Detect which cell encompasses the target text, then output its (X, Y) center coordinate. 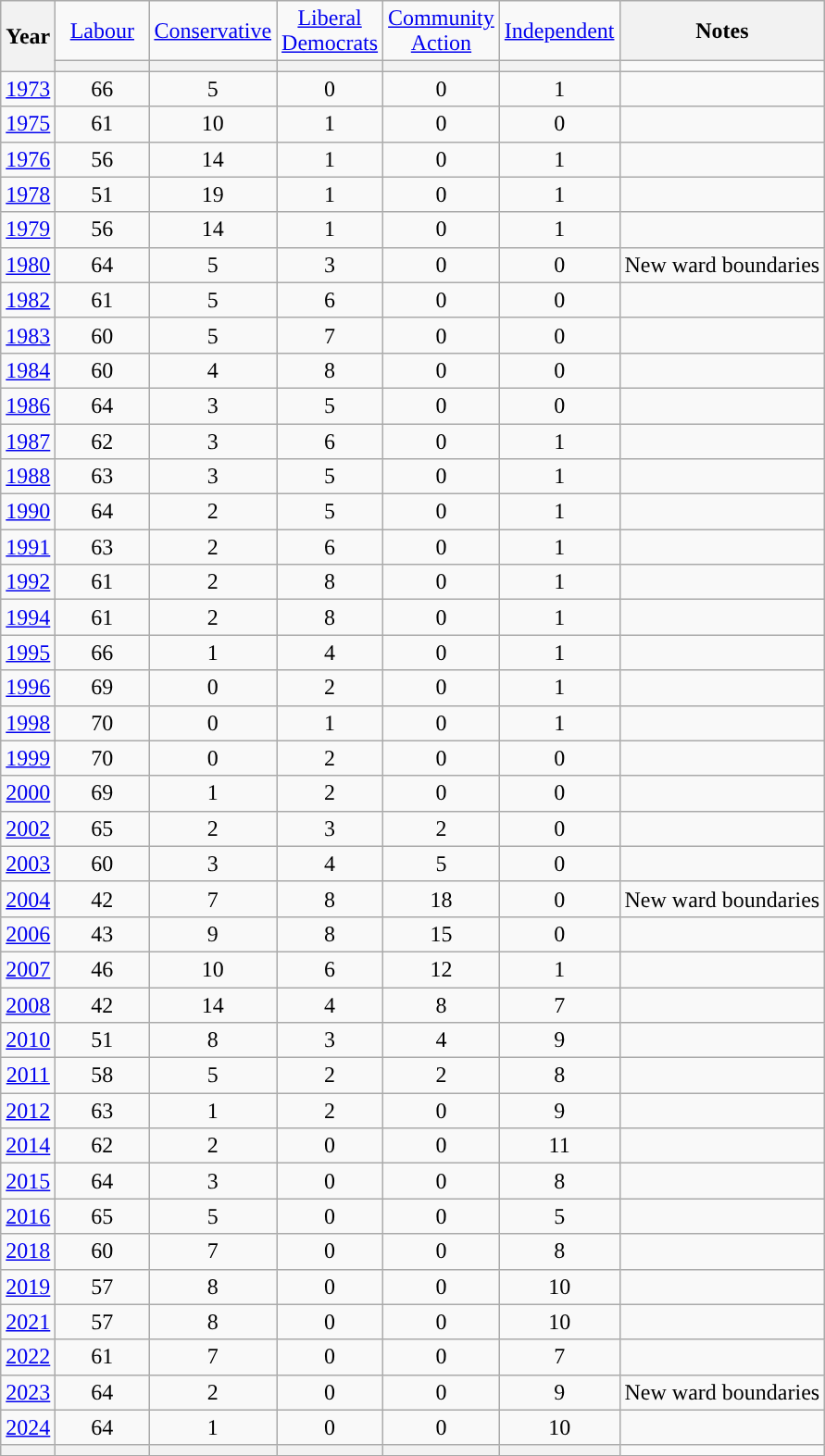
1992 (28, 582)
1994 (28, 617)
1973 (28, 89)
1996 (28, 688)
58 (102, 1076)
2024 (28, 1427)
1983 (28, 335)
Labour (102, 31)
Notes (722, 31)
1984 (28, 370)
1986 (28, 405)
2010 (28, 1040)
2007 (28, 969)
1979 (28, 230)
2004 (28, 899)
Liberal Democrats (330, 31)
2012 (28, 1111)
11 (559, 1146)
2018 (28, 1251)
18 (442, 899)
1991 (28, 547)
Year (28, 36)
Independent (559, 31)
46 (102, 969)
2011 (28, 1076)
2006 (28, 934)
1975 (28, 124)
1980 (28, 265)
19 (213, 194)
1988 (28, 477)
2002 (28, 828)
1976 (28, 159)
2000 (28, 793)
2015 (28, 1181)
1998 (28, 723)
15 (442, 934)
Conservative (213, 31)
Community Action (442, 31)
2022 (28, 1357)
2021 (28, 1322)
2014 (28, 1146)
1995 (28, 653)
2016 (28, 1216)
1987 (28, 442)
1978 (28, 194)
43 (102, 934)
2019 (28, 1287)
2023 (28, 1392)
2008 (28, 1004)
1999 (28, 758)
1990 (28, 512)
12 (442, 969)
1982 (28, 300)
2003 (28, 864)
